Provide the (x, y) coordinate of the cell's center where the given text is located.  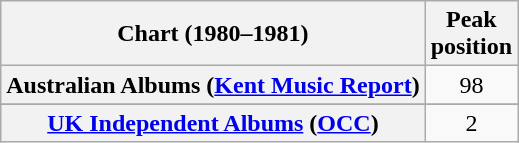
UK Independent Albums (OCC) (213, 123)
Chart (1980–1981) (213, 34)
2 (471, 123)
98 (471, 85)
Australian Albums (Kent Music Report) (213, 85)
Peakposition (471, 34)
